Capture the cell that displays the provided text and extract its (x, y) central coordinate. 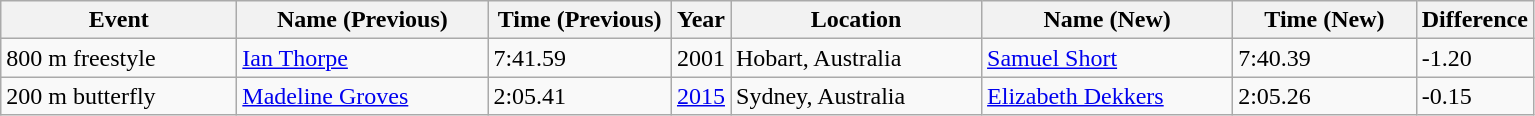
Location (856, 20)
7:40.39 (1325, 58)
2015 (700, 96)
Ian Thorpe (362, 58)
Elizabeth Dekkers (1108, 96)
Difference (1474, 20)
2:05.26 (1325, 96)
Sydney, Australia (856, 96)
7:41.59 (580, 58)
Madeline Groves (362, 96)
2001 (700, 58)
Time (Previous) (580, 20)
200 m butterfly (119, 96)
Time (New) (1325, 20)
2:05.41 (580, 96)
Event (119, 20)
Samuel Short (1108, 58)
-0.15 (1474, 96)
Year (700, 20)
800 m freestyle (119, 58)
-1.20 (1474, 58)
Name (New) (1108, 20)
Hobart, Australia (856, 58)
Name (Previous) (362, 20)
